From the cell containing the given text, extract its center point as [x, y] coordinate. 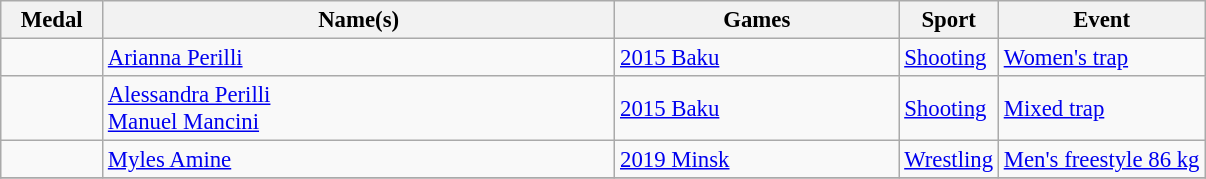
Women's trap [1101, 58]
Sport [949, 20]
Mixed trap [1101, 108]
Games [757, 20]
Myles Amine [359, 160]
Medal [52, 20]
Wrestling [949, 160]
Name(s) [359, 20]
Men's freestyle 86 kg [1101, 160]
2019 Minsk [757, 160]
Event [1101, 20]
Alessandra PerilliManuel Mancini [359, 108]
Arianna Perilli [359, 58]
